Return the (X, Y) coordinate for the center point of the cell that contains the specified text.  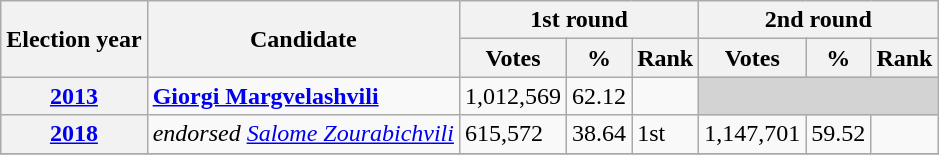
Giorgi Margvelashvili (303, 96)
1st (666, 134)
2013 (74, 96)
2018 (74, 134)
1st round (578, 20)
endorsed Salome Zourabichvili (303, 134)
Election year (74, 39)
1,012,569 (512, 96)
59.52 (838, 134)
38.64 (600, 134)
62.12 (600, 96)
615,572 (512, 134)
2nd round (818, 20)
Candidate (303, 39)
1,147,701 (752, 134)
